Capture the cell that displays the provided text and extract its (x, y) central coordinate. 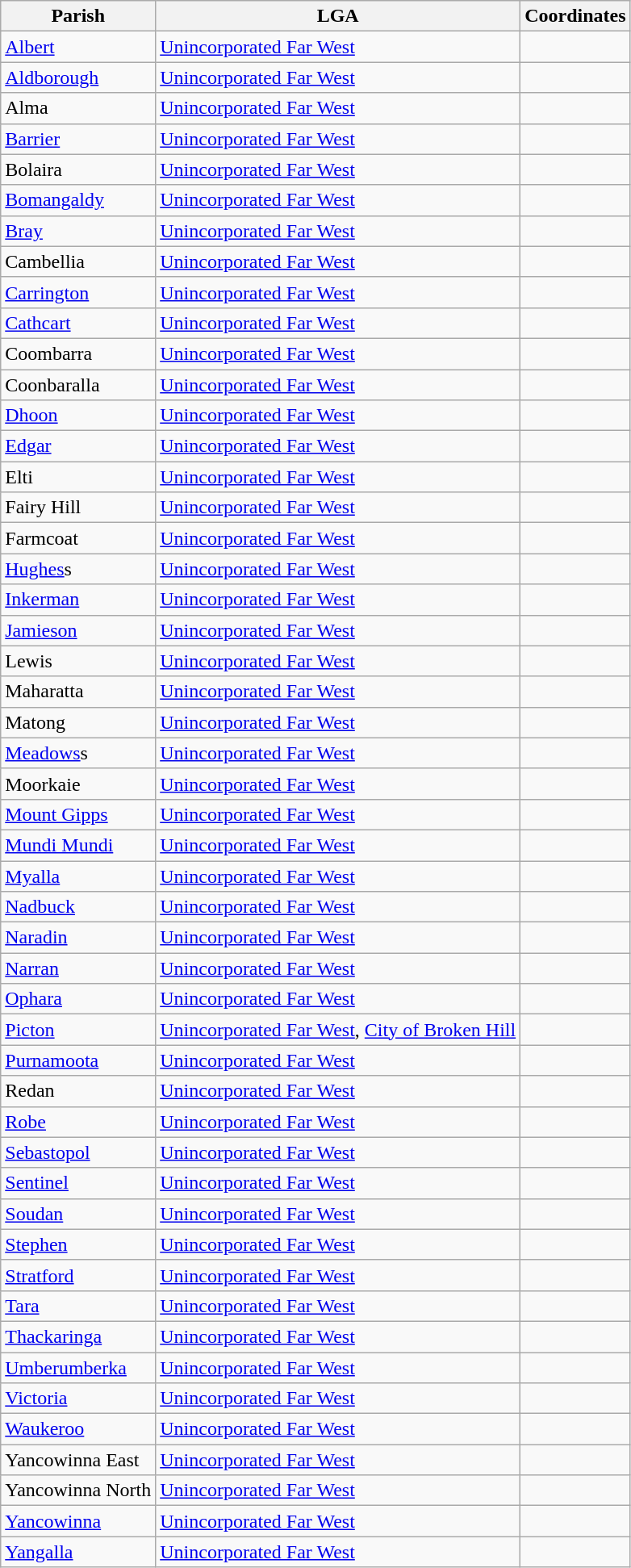
Alma (78, 108)
Ophara (78, 999)
Inkerman (78, 600)
Elti (78, 477)
Lewis (78, 661)
Meadowss (78, 753)
Victoria (78, 1399)
Bolaira (78, 169)
Matong (78, 722)
Stratford (78, 1275)
Picton (78, 1030)
Yancowinna (78, 1521)
Umberumberka (78, 1368)
Maharatta (78, 692)
Mundi Mundi (78, 845)
LGA (338, 16)
Fairy Hill (78, 508)
Carrington (78, 292)
Dhoon (78, 416)
Farmcoat (78, 538)
Tara (78, 1306)
Hughess (78, 569)
Edgar (78, 446)
Waukeroo (78, 1429)
Purnamoota (78, 1060)
Thackaringa (78, 1336)
Cathcart (78, 323)
Stephen (78, 1244)
Soudan (78, 1214)
Mount Gipps (78, 814)
Sentinel (78, 1183)
Yancowinna East (78, 1460)
Yangalla (78, 1552)
Aldborough (78, 77)
Sebastopol (78, 1152)
Redan (78, 1091)
Bomangaldy (78, 200)
Narran (78, 968)
Naradin (78, 938)
Coordinates (575, 16)
Jamieson (78, 630)
Myalla (78, 876)
Cambellia (78, 261)
Yancowinna North (78, 1491)
Robe (78, 1122)
Nadbuck (78, 907)
Unincorporated Far West, City of Broken Hill (338, 1030)
Moorkaie (78, 784)
Coombarra (78, 353)
Parish (78, 16)
Coonbaralla (78, 385)
Barrier (78, 139)
Bray (78, 231)
Albert (78, 47)
